Scan for the cell matching the given text and deliver its [X, Y] coordinate at center. 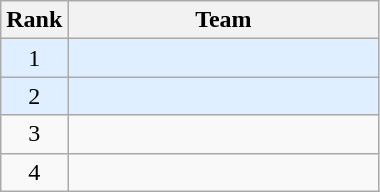
4 [34, 172]
2 [34, 96]
1 [34, 58]
Team [224, 20]
3 [34, 134]
Rank [34, 20]
